Capture the cell that displays the provided text and extract its [X, Y] central coordinate. 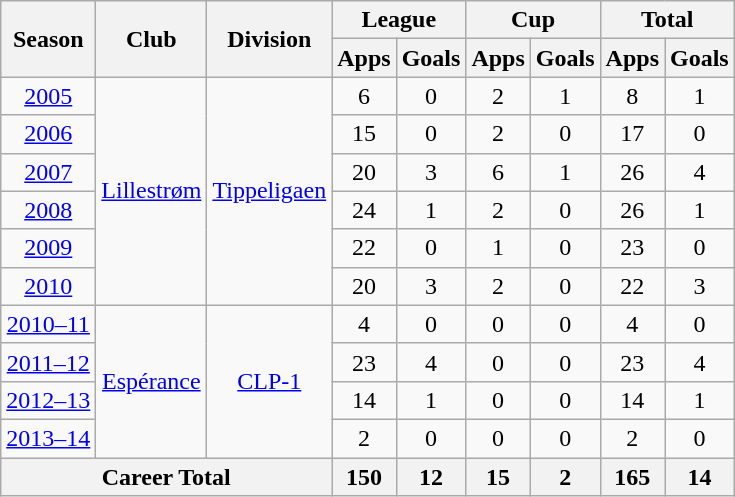
Career Total [166, 477]
Club [152, 39]
Division [270, 39]
Cup [533, 20]
2012–13 [48, 400]
Tippeligaen [270, 191]
2008 [48, 210]
2007 [48, 172]
League [399, 20]
CLP-1 [270, 381]
150 [364, 477]
17 [632, 134]
165 [632, 477]
2010 [48, 286]
2010–11 [48, 324]
24 [364, 210]
Season [48, 39]
2005 [48, 96]
12 [431, 477]
2006 [48, 134]
Lillestrøm [152, 191]
Espérance [152, 381]
Total [667, 20]
2009 [48, 248]
2011–12 [48, 362]
2013–14 [48, 438]
8 [632, 96]
